Determine the [X, Y] coordinate at the center of the cell enclosing the given text.  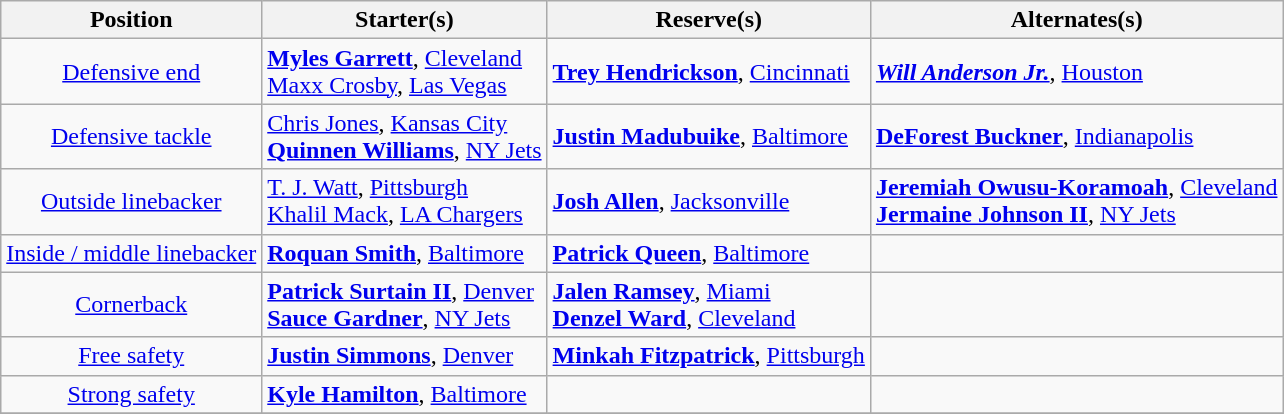
Cornerback [132, 304]
Will Anderson Jr., Houston [1076, 72]
Reserve(s) [708, 20]
Patrick Queen, Baltimore [708, 253]
Trey Hendrickson, Cincinnati [708, 72]
Myles Garrett, Cleveland Maxx Crosby, Las Vegas [404, 72]
Starter(s) [404, 20]
Justin Simmons, Denver [404, 356]
Jalen Ramsey, Miami Denzel Ward, Cleveland [708, 304]
Outside linebacker [132, 202]
Alternates(s) [1076, 20]
Free safety [132, 356]
DeForest Buckner, Indianapolis [1076, 136]
Chris Jones, Kansas City Quinnen Williams, NY Jets [404, 136]
Position [132, 20]
Strong safety [132, 394]
Defensive tackle [132, 136]
Patrick Surtain II, Denver Sauce Gardner, NY Jets [404, 304]
Minkah Fitzpatrick, Pittsburgh [708, 356]
Roquan Smith, Baltimore [404, 253]
Kyle Hamilton, Baltimore [404, 394]
Inside / middle linebacker [132, 253]
T. J. Watt, Pittsburgh Khalil Mack, LA Chargers [404, 202]
Justin Madubuike, Baltimore [708, 136]
Jeremiah Owusu-Koramoah, Cleveland Jermaine Johnson II, NY Jets [1076, 202]
Defensive end [132, 72]
Josh Allen, Jacksonville [708, 202]
